Search for the cell housing the specified text and yield its (x, y) center coordinate. 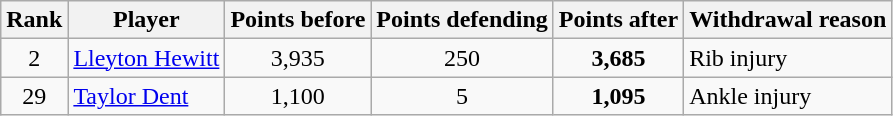
Taylor Dent (146, 96)
1,100 (298, 96)
250 (462, 58)
Withdrawal reason (788, 20)
Ankle injury (788, 96)
Points after (618, 20)
29 (34, 96)
Rank (34, 20)
Lleyton Hewitt (146, 58)
3,685 (618, 58)
3,935 (298, 58)
1,095 (618, 96)
Points defending (462, 20)
Points before (298, 20)
5 (462, 96)
Rib injury (788, 58)
Player (146, 20)
2 (34, 58)
